Provide the (X, Y) coordinate of the cell's center where the given text is located.  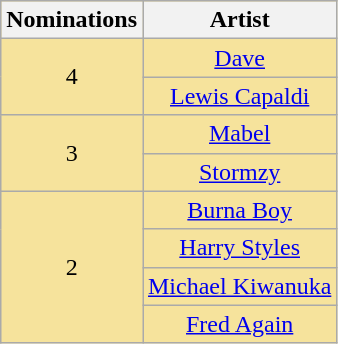
Harry Styles (239, 248)
Nominations (72, 20)
3 (72, 153)
Lewis Capaldi (239, 96)
Artist (239, 20)
Burna Boy (239, 210)
Michael Kiwanuka (239, 286)
Stormzy (239, 172)
4 (72, 77)
Mabel (239, 134)
Dave (239, 58)
Fred Again (239, 324)
2 (72, 267)
